Identify which cell holds the provided text, then report its (X, Y) central coordinate. 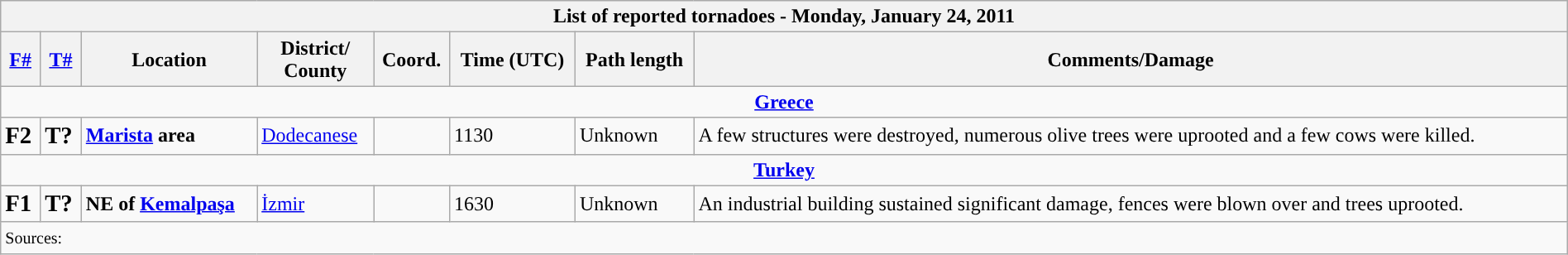
F2 (21, 136)
NE of Kemalpaşa (169, 204)
T# (61, 60)
1130 (513, 136)
Time (UTC) (513, 60)
Marista area (169, 136)
A few structures were destroyed, numerous olive trees were uprooted and a few cows were killed. (1131, 136)
1630 (513, 204)
F1 (21, 204)
District/County (316, 60)
Dodecanese (316, 136)
F# (21, 60)
An industrial building sustained significant damage, fences were blown over and trees uprooted. (1131, 204)
Coord. (412, 60)
Path length (633, 60)
Location (169, 60)
List of reported tornadoes - Monday, January 24, 2011 (784, 17)
İzmir (316, 204)
Sources: (784, 238)
Comments/Damage (1131, 60)
Greece (784, 102)
Turkey (784, 170)
